For the text-containing cell, return its midpoint in [X, Y] coordinate format. 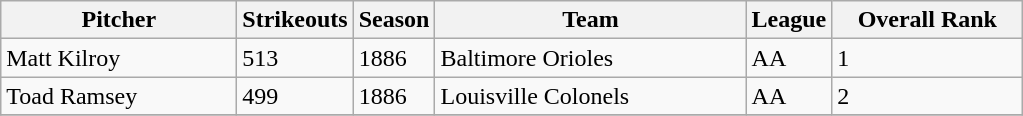
Toad Ramsey [119, 96]
League [789, 20]
Season [394, 20]
Baltimore Orioles [590, 58]
499 [295, 96]
513 [295, 58]
Matt Kilroy [119, 58]
Louisville Colonels [590, 96]
1 [928, 58]
Team [590, 20]
2 [928, 96]
Overall Rank [928, 20]
Strikeouts [295, 20]
Pitcher [119, 20]
